Pinpoint the cell where the given text exists, returning its [x, y] midpoint coordinate. 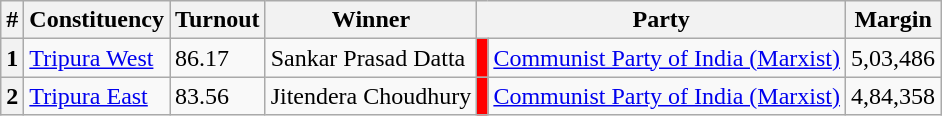
# [12, 20]
Margin [894, 20]
Winner [371, 20]
Party [662, 20]
Tripura East [97, 96]
Jitendera Choudhury [371, 96]
5,03,486 [894, 58]
Turnout [218, 20]
Tripura West [97, 58]
Constituency [97, 20]
1 [12, 58]
4,84,358 [894, 96]
2 [12, 96]
Sankar Prasad Datta [371, 58]
83.56 [218, 96]
86.17 [218, 58]
